For the text-containing cell, return its midpoint in (x, y) coordinate format. 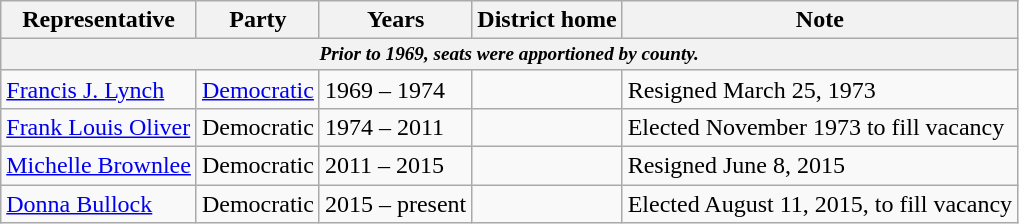
1974 – 2011 (395, 128)
Michelle Brownlee (99, 166)
Party (258, 20)
Elected November 1973 to fill vacancy (820, 128)
Donna Bullock (99, 204)
Resigned March 25, 1973 (820, 89)
Representative (99, 20)
Years (395, 20)
1969 – 1974 (395, 89)
Prior to 1969, seats were apportioned by county. (510, 55)
Resigned June 8, 2015 (820, 166)
District home (547, 20)
2015 – present (395, 204)
Note (820, 20)
Elected August 11, 2015, to fill vacancy (820, 204)
2011 – 2015 (395, 166)
Francis J. Lynch (99, 89)
Frank Louis Oliver (99, 128)
